Locate the cell with the specified text and output its [x, y] center coordinate. 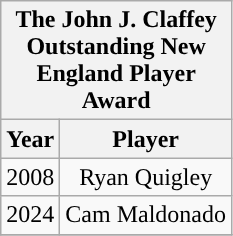
Cam Maldonado [146, 215]
Ryan Quigley [146, 177]
The John J. Claffey Outstanding New England Player Award [116, 60]
2008 [30, 177]
Year [30, 139]
Player [146, 139]
2024 [30, 215]
